Locate the cell with the specified text and output its [X, Y] center coordinate. 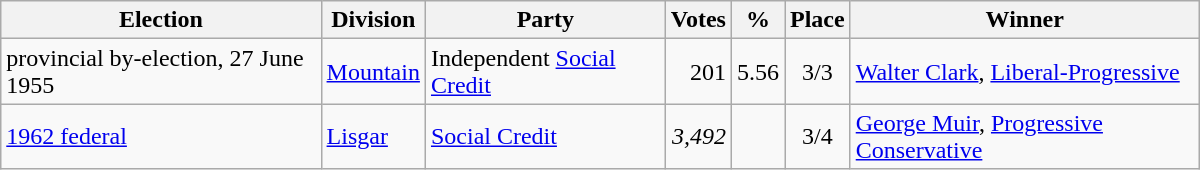
George Muir, Progressive Conservative [1024, 136]
Division [373, 20]
Social Credit [545, 136]
provincial by-election, 27 June 1955 [161, 72]
3/3 [817, 72]
Election [161, 20]
Lisgar [373, 136]
3,492 [698, 136]
Mountain [373, 72]
Place [817, 20]
201 [698, 72]
Party [545, 20]
Independent Social Credit [545, 72]
% [758, 20]
Winner [1024, 20]
5.56 [758, 72]
3/4 [817, 136]
Walter Clark, Liberal-Progressive [1024, 72]
Votes [698, 20]
1962 federal [161, 136]
